Identify which cell holds the provided text, then report its (x, y) central coordinate. 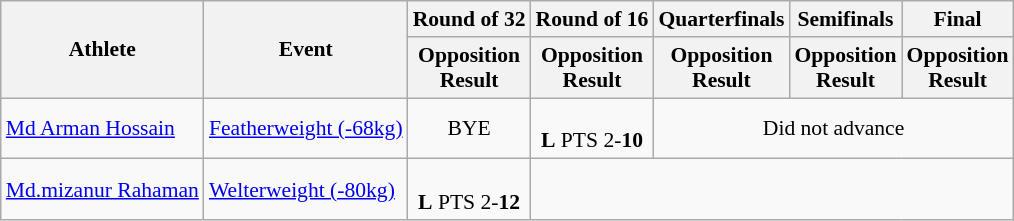
Featherweight (-68kg) (306, 128)
Welterweight (-80kg) (306, 190)
Md.mizanur Rahaman (102, 190)
Final (958, 19)
Quarterfinals (721, 19)
Athlete (102, 50)
Semifinals (845, 19)
Did not advance (833, 128)
Round of 16 (592, 19)
Round of 32 (470, 19)
L PTS 2-10 (592, 128)
BYE (470, 128)
Event (306, 50)
Md Arman Hossain (102, 128)
L PTS 2-12 (470, 190)
